Determine the [x, y] coordinate at the center of the cell enclosing the given text.  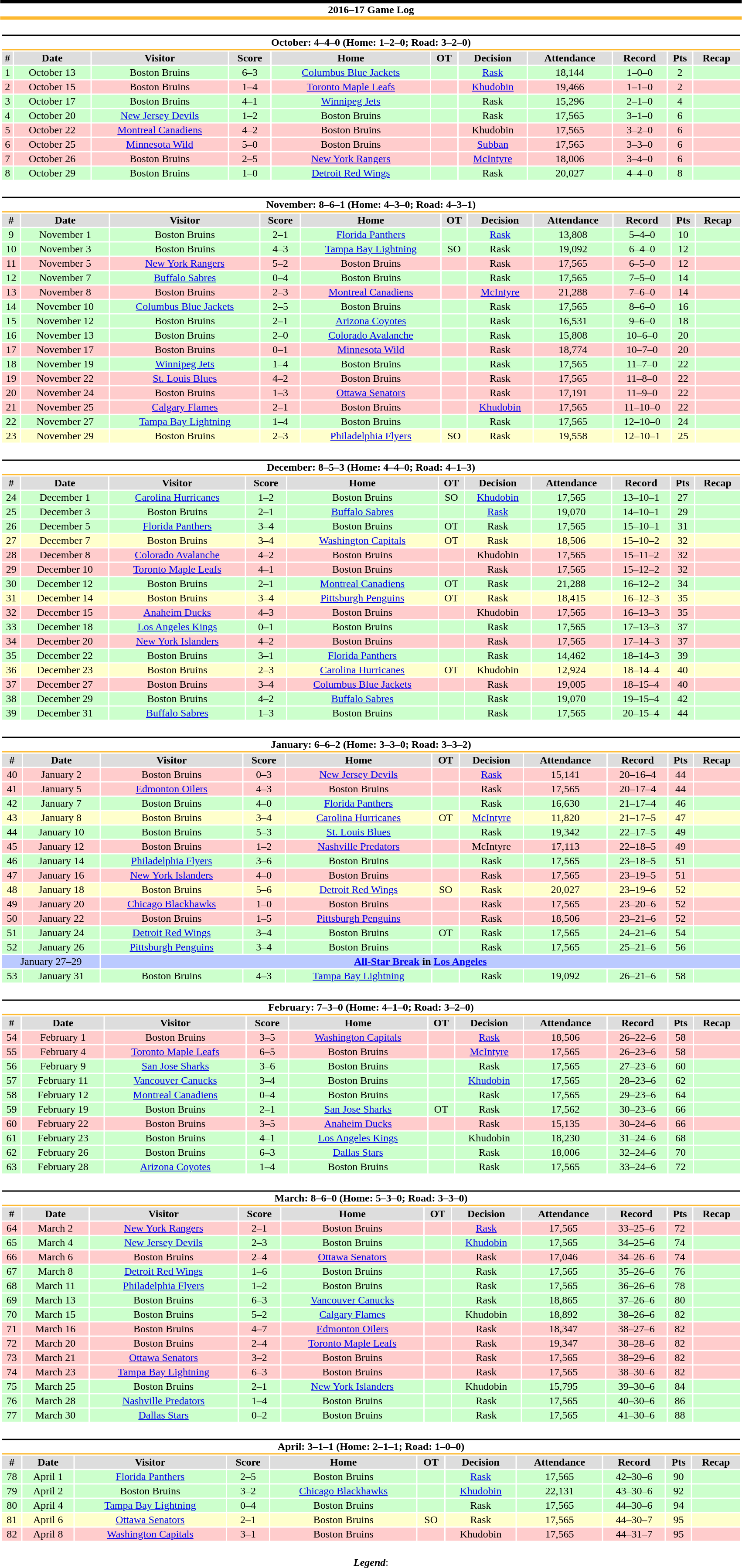
26 [11, 526]
December 18 [65, 627]
19–15–4 [641, 699]
October 13 [52, 73]
February 4 [63, 1052]
33–24–6 [637, 1167]
December 29 [65, 699]
41–30–6 [636, 1415]
20–15–4 [641, 713]
January 24 [61, 933]
77 [11, 1415]
0–3 [264, 774]
11–9–0 [642, 393]
15–12–2 [641, 570]
7 [7, 159]
71 [11, 1329]
13–10–1 [641, 497]
January 7 [61, 803]
23 [11, 436]
33–25–6 [636, 1229]
18,230 [566, 1138]
44–31–7 [634, 1534]
April 6 [48, 1520]
39–30–6 [636, 1386]
16,630 [566, 803]
41 [12, 789]
December 5 [65, 526]
December 3 [65, 512]
48 [12, 889]
6–5 [267, 1052]
57 [11, 1080]
16–13–3 [641, 612]
Subban [493, 144]
December 14 [65, 598]
34–25–6 [636, 1242]
17,046 [563, 1257]
March 6 [55, 1257]
29–23–6 [637, 1095]
31–24–6 [637, 1138]
18,774 [573, 350]
November 27 [65, 421]
March 21 [55, 1358]
February 22 [63, 1124]
28–23–6 [637, 1080]
November 1 [65, 235]
36–26–6 [636, 1286]
6–4–0 [642, 249]
40–30–6 [636, 1401]
January 26 [61, 947]
81 [12, 1520]
15–11–2 [641, 555]
January 12 [61, 847]
11 [11, 264]
13,808 [573, 235]
38–29–6 [636, 1358]
3–3–0 [640, 144]
3 [7, 102]
16–12–2 [641, 584]
March 20 [55, 1344]
11,820 [566, 818]
44–30–6 [634, 1506]
69 [11, 1300]
43 [12, 818]
January 20 [61, 904]
December 31 [65, 713]
5–4–0 [642, 235]
23–19–6 [637, 889]
February 26 [63, 1153]
3–1–0 [640, 115]
November: 8–6–1 (Home: 4–3–0; Road: 4–3–1) [371, 205]
2–1–0 [640, 102]
2016–17 Game Log [371, 10]
10–6–0 [642, 335]
84 [680, 1386]
14,462 [572, 656]
January 16 [61, 876]
February 12 [63, 1095]
5–3 [264, 832]
11–10–0 [642, 407]
April 1 [48, 1477]
63 [11, 1167]
19,347 [563, 1344]
December 15 [65, 612]
17,191 [573, 393]
15,135 [566, 1124]
October 26 [52, 159]
59 [11, 1109]
3–2–0 [640, 130]
November 10 [65, 306]
27–23–6 [637, 1066]
16–12–3 [641, 598]
October 25 [52, 144]
14–10–1 [641, 512]
45 [12, 847]
December 22 [65, 656]
November 7 [65, 278]
March 8 [55, 1271]
March 15 [55, 1315]
1–6 [259, 1271]
17–13–3 [641, 627]
December 12 [65, 584]
5–6 [264, 889]
44–30–7 [634, 1520]
October 22 [52, 130]
25–21–6 [637, 947]
15,296 [570, 102]
18,865 [563, 1300]
22–17–5 [637, 832]
February 1 [63, 1038]
April: 3–1–1 (Home: 2–1–1; Road: 1–0–0) [371, 1447]
November 19 [65, 364]
March 4 [55, 1242]
6–5–0 [642, 264]
79 [12, 1491]
October 20 [52, 115]
21 [11, 407]
55 [11, 1052]
April 2 [48, 1491]
13 [11, 292]
15–10–1 [641, 526]
November 12 [65, 321]
16,531 [573, 321]
23–20–6 [637, 904]
November 5 [65, 264]
38–26–6 [636, 1315]
19 [11, 379]
5–0 [250, 144]
19,466 [570, 87]
November 22 [65, 379]
October: 4–4–0 (Home: 1–2–0; Road: 3–2–0) [371, 43]
November 29 [65, 436]
0–2 [259, 1415]
92 [678, 1491]
37–26–6 [636, 1300]
18,892 [563, 1315]
February 23 [63, 1138]
65 [11, 1242]
January 31 [61, 976]
November 13 [65, 335]
26–23–6 [637, 1052]
50 [12, 918]
42–30–6 [634, 1477]
11–8–0 [642, 379]
34–26–6 [636, 1257]
67 [11, 1271]
February: 7–3–0 (Home: 4–1–0; Road: 3–2–0) [371, 1008]
January 10 [61, 832]
43–30–6 [634, 1491]
33 [11, 627]
January 22 [61, 918]
30 [11, 584]
35–26–6 [636, 1271]
24–21–6 [637, 933]
18,144 [570, 73]
36 [11, 670]
17–14–3 [641, 641]
April 8 [48, 1534]
February 9 [63, 1066]
15–10–2 [641, 541]
All-Star Break in Los Angeles [420, 962]
December 1 [65, 497]
20–17–4 [637, 789]
30–23–6 [637, 1109]
73 [11, 1358]
4–4–0 [640, 173]
January 14 [61, 861]
23–19–5 [637, 876]
61 [11, 1138]
November 17 [65, 350]
10–7–0 [642, 350]
March 2 [55, 1229]
53 [12, 976]
April 4 [48, 1506]
19,005 [572, 685]
January 18 [61, 889]
12–10–1 [642, 436]
December 7 [65, 541]
January 8 [61, 818]
90 [678, 1477]
32–24–6 [637, 1153]
October 29 [52, 173]
17,562 [566, 1109]
21–17–4 [637, 803]
26–21–6 [637, 976]
December 8 [65, 555]
December 20 [65, 641]
38–27–6 [636, 1329]
March 11 [55, 1286]
9–6–0 [642, 321]
11–7–0 [642, 364]
October 15 [52, 87]
15,795 [563, 1386]
November 24 [65, 393]
December 10 [65, 570]
March 13 [55, 1300]
January 27–29 [51, 962]
86 [680, 1401]
12–10–0 [642, 421]
17 [11, 350]
30–24–6 [637, 1124]
21–17–5 [637, 818]
March 23 [55, 1372]
1 [7, 73]
18,415 [572, 598]
March 28 [55, 1401]
January 5 [61, 789]
4–7 [259, 1329]
February 28 [63, 1167]
March 16 [55, 1329]
18–15–4 [641, 685]
November 3 [65, 249]
94 [678, 1506]
March 30 [55, 1415]
15 [11, 321]
December: 8–5–3 (Home: 4–4–0; Road: 4–1–3) [371, 467]
26–22–6 [637, 1038]
7–6–0 [642, 292]
38–30–6 [636, 1372]
9 [11, 235]
8–6–0 [642, 306]
February 19 [63, 1109]
15,808 [573, 335]
1–0–0 [640, 73]
January 2 [61, 774]
15,141 [566, 774]
October 17 [52, 102]
18–14–3 [641, 656]
5 [7, 130]
19,558 [573, 436]
January: 6–6–2 (Home: 3–3–0; Road: 3–3–2) [371, 744]
38 [11, 699]
1–1–0 [640, 87]
17,113 [566, 847]
March 25 [55, 1386]
1–5 [264, 918]
38–28–6 [636, 1344]
22,131 [560, 1491]
March: 8–6–0 (Home: 5–3–0; Road: 3–3–0) [371, 1198]
December 23 [65, 670]
88 [680, 1415]
22–18–5 [637, 847]
19,342 [566, 832]
November 25 [65, 407]
20–16–4 [637, 774]
November 8 [65, 292]
23–21–6 [637, 918]
12,924 [572, 670]
28 [11, 555]
18,347 [563, 1329]
February 11 [63, 1080]
December 27 [65, 685]
23–18–5 [637, 861]
75 [11, 1386]
18–14–4 [641, 670]
7–5–0 [642, 278]
2–0 [280, 335]
3–4–0 [640, 159]
